For the text-containing cell, return its midpoint in (x, y) coordinate format. 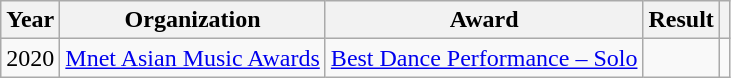
Mnet Asian Music Awards (193, 58)
Award (484, 20)
Year (30, 20)
Best Dance Performance – Solo (484, 58)
Organization (193, 20)
2020 (30, 58)
Result (681, 20)
